Detect which cell encompasses the target text, then output its [X, Y] center coordinate. 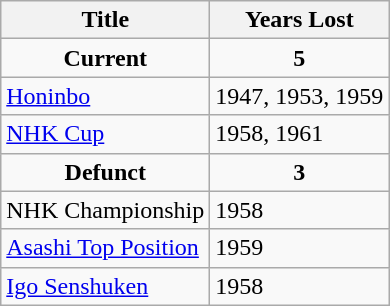
Title [106, 20]
NHK Championship [106, 210]
Honinbo [106, 96]
1958, 1961 [300, 134]
Defunct [106, 172]
Current [106, 58]
NHK Cup [106, 134]
1947, 1953, 1959 [300, 96]
Asashi Top Position [106, 248]
Years Lost [300, 20]
5 [300, 58]
1959 [300, 248]
3 [300, 172]
Igo Senshuken [106, 286]
